From the cell containing the given text, extract its center point as (X, Y) coordinate. 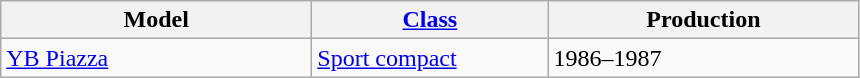
Model (156, 20)
Sport compact (430, 58)
YB Piazza (156, 58)
Class (430, 20)
1986–1987 (704, 58)
Production (704, 20)
